Search for the cell housing the specified text and yield its [X, Y] center coordinate. 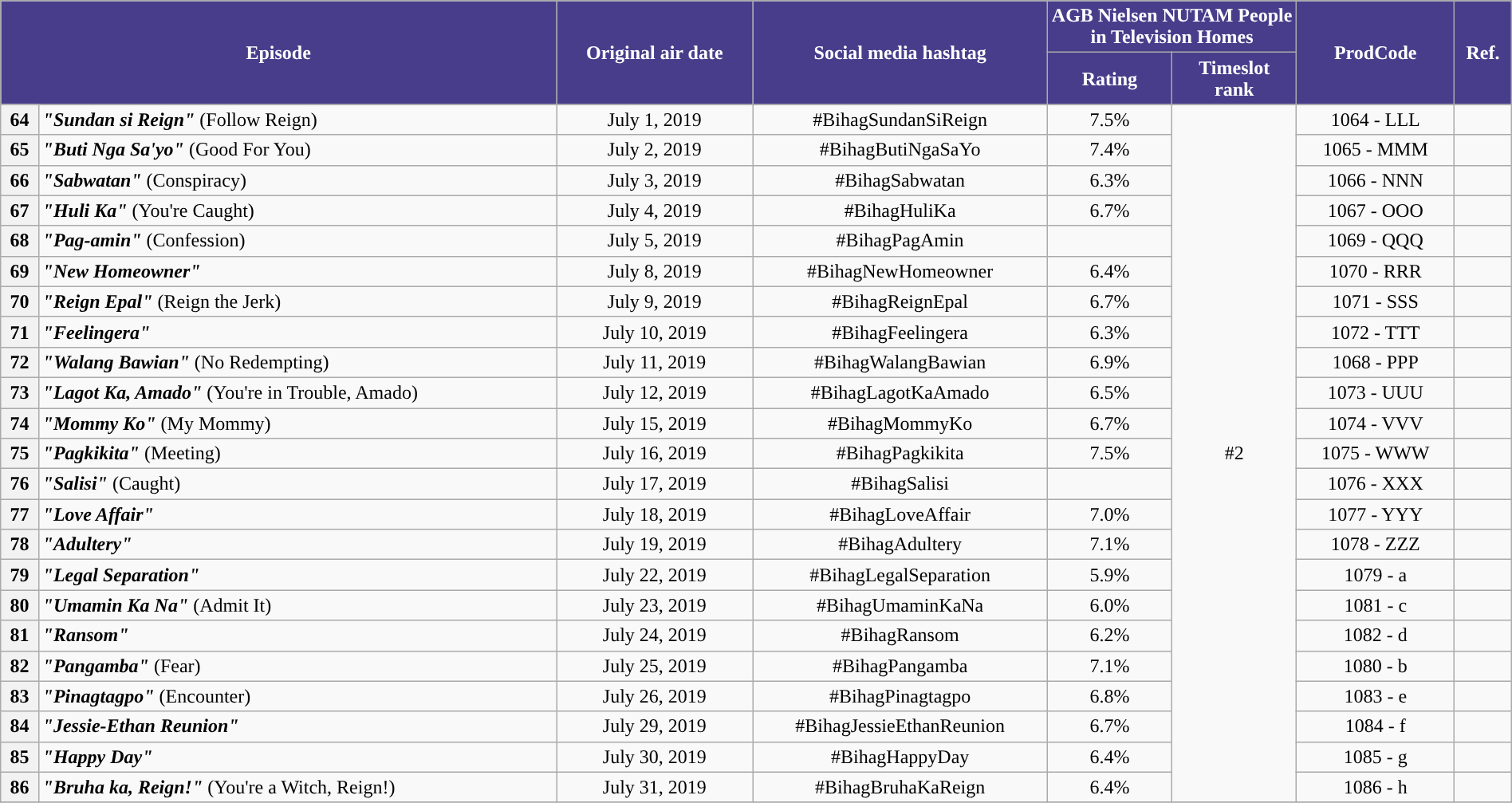
July 8, 2019 [655, 271]
July 24, 2019 [655, 636]
#BihagPagkikita [900, 454]
#BihagBruhaKaReign [900, 787]
"Huli Ka" (You're Caught) [297, 211]
1067 - OOO [1376, 211]
6.9% [1109, 362]
"New Homeowner" [297, 271]
1072 - TTT [1376, 332]
July 18, 2019 [655, 514]
"Pangamba" (Fear) [297, 666]
July 15, 2019 [655, 423]
July 1, 2019 [655, 120]
"Pagkikita" (Meeting) [297, 454]
July 10, 2019 [655, 332]
80 [19, 605]
"Pinagtagpo" (Encounter) [297, 696]
81 [19, 636]
Ref. [1483, 53]
#BihagHappyDay [900, 757]
#BihagSalisi [900, 484]
"Walang Bawian" (No Redempting) [297, 362]
71 [19, 332]
"Jessie-Ethan Reunion" [297, 726]
#BihagSabwatan [900, 180]
7.0% [1109, 514]
"Salisi" (Caught) [297, 484]
66 [19, 180]
"Sabwatan" (Conspiracy) [297, 180]
1086 - h [1376, 787]
July 23, 2019 [655, 605]
73 [19, 392]
July 17, 2019 [655, 484]
64 [19, 120]
#BihagLagotKaAmado [900, 392]
#BihagWalangBawian [900, 362]
#BihagMommyKo [900, 423]
Rating [1109, 78]
"Love Affair" [297, 514]
Original air date [655, 53]
78 [19, 545]
#BihagPinagtagpo [900, 696]
#BihagLoveAffair [900, 514]
July 16, 2019 [655, 454]
"Adultery" [297, 545]
86 [19, 787]
1075 - WWW [1376, 454]
#BihagLegalSeparation [900, 575]
72 [19, 362]
July 5, 2019 [655, 241]
79 [19, 575]
1064 - LLL [1376, 120]
ProdCode [1376, 53]
July 29, 2019 [655, 726]
1083 - e [1376, 696]
July 2, 2019 [655, 150]
Timeslotrank [1234, 78]
July 31, 2019 [655, 787]
1074 - VVV [1376, 423]
July 12, 2019 [655, 392]
82 [19, 666]
#2 [1234, 453]
70 [19, 301]
July 19, 2019 [655, 545]
"Legal Separation" [297, 575]
6.2% [1109, 636]
#BihagFeelingera [900, 332]
7.4% [1109, 150]
1069 - QQQ [1376, 241]
#BihagSundanSiReign [900, 120]
"Lagot Ka, Amado" (You're in Trouble, Amado) [297, 392]
"Pag-amin" (Confession) [297, 241]
77 [19, 514]
6.0% [1109, 605]
"Mommy Ko" (My Mommy) [297, 423]
#BihagHuliKa [900, 211]
1082 - d [1376, 636]
1081 - c [1376, 605]
1078 - ZZZ [1376, 545]
#BihagPangamba [900, 666]
"Ransom" [297, 636]
#BihagUmaminKaNa [900, 605]
AGB Nielsen NUTAM People in Television Homes [1172, 27]
"Umamin Ka Na" (Admit It) [297, 605]
1085 - g [1376, 757]
Episode [279, 53]
#BihagNewHomeowner [900, 271]
July 26, 2019 [655, 696]
1066 - NNN [1376, 180]
July 22, 2019 [655, 575]
Social media hashtag [900, 53]
#BihagReignEpal [900, 301]
1071 - SSS [1376, 301]
July 30, 2019 [655, 757]
83 [19, 696]
69 [19, 271]
"Bruha ka, Reign!" (You're a Witch, Reign!) [297, 787]
"Buti Nga Sa'yo" (Good For You) [297, 150]
July 3, 2019 [655, 180]
July 9, 2019 [655, 301]
1065 - MMM [1376, 150]
5.9% [1109, 575]
1079 - a [1376, 575]
76 [19, 484]
1084 - f [1376, 726]
1073 - UUU [1376, 392]
67 [19, 211]
6.8% [1109, 696]
65 [19, 150]
July 11, 2019 [655, 362]
July 25, 2019 [655, 666]
"Reign Epal" (Reign the Jerk) [297, 301]
"Feelingera" [297, 332]
"Sundan si Reign" (Follow Reign) [297, 120]
#BihagJessieEthanReunion [900, 726]
1080 - b [1376, 666]
1077 - YYY [1376, 514]
1068 - PPP [1376, 362]
#BihagPagAmin [900, 241]
68 [19, 241]
74 [19, 423]
6.5% [1109, 392]
#BihagButiNgaSaYo [900, 150]
1070 - RRR [1376, 271]
"Happy Day" [297, 757]
85 [19, 757]
#BihagRansom [900, 636]
84 [19, 726]
75 [19, 454]
July 4, 2019 [655, 211]
1076 - XXX [1376, 484]
#BihagAdultery [900, 545]
